Determine the [x, y] coordinate at the center of the cell enclosing the given text.  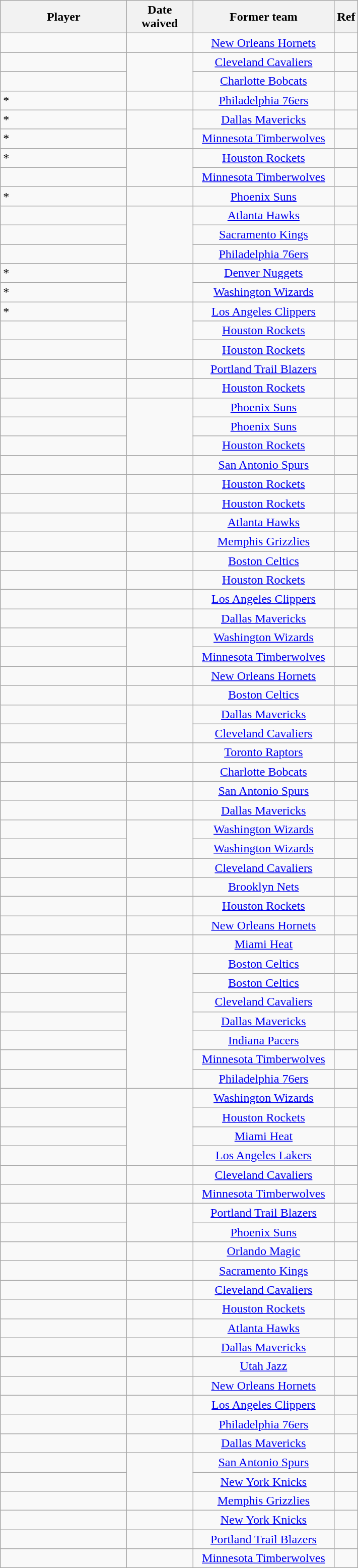
Ref [346, 17]
Indiana Pacers [264, 1040]
Los Angeles Lakers [264, 1155]
Player [63, 17]
Brooklyn Nets [264, 887]
Date waived [160, 17]
Utah Jazz [264, 1366]
Toronto Raptors [264, 752]
Orlando Magic [264, 1251]
Denver Nuggets [264, 273]
Former team [264, 17]
